Return (X, Y) of the center of cell containing provided text 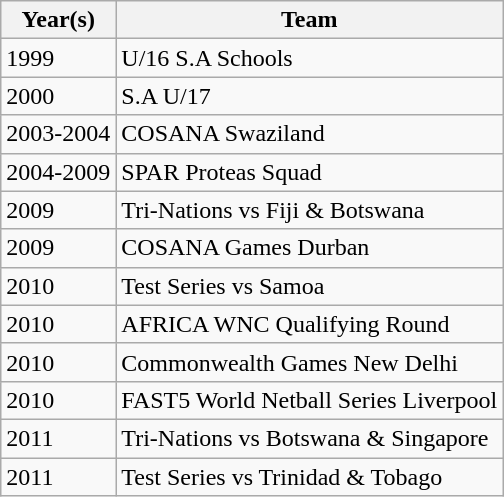
2003-2004 (58, 134)
COSANA Games Durban (310, 248)
SPAR Proteas Squad (310, 172)
Year(s) (58, 20)
U/16 S.A Schools (310, 58)
COSANA Swaziland (310, 134)
Test Series vs Samoa (310, 286)
FAST5 World Netball Series Liverpool (310, 400)
2004-2009 (58, 172)
Test Series vs Trinidad & Tobago (310, 477)
2000 (58, 96)
Tri-Nations vs Fiji & Botswana (310, 210)
Commonwealth Games New Delhi (310, 362)
1999 (58, 58)
Team (310, 20)
S.A U/17 (310, 96)
Tri-Nations vs Botswana & Singapore (310, 438)
AFRICA WNC Qualifying Round (310, 324)
